Locate the cell with the specified text and output its [X, Y] center coordinate. 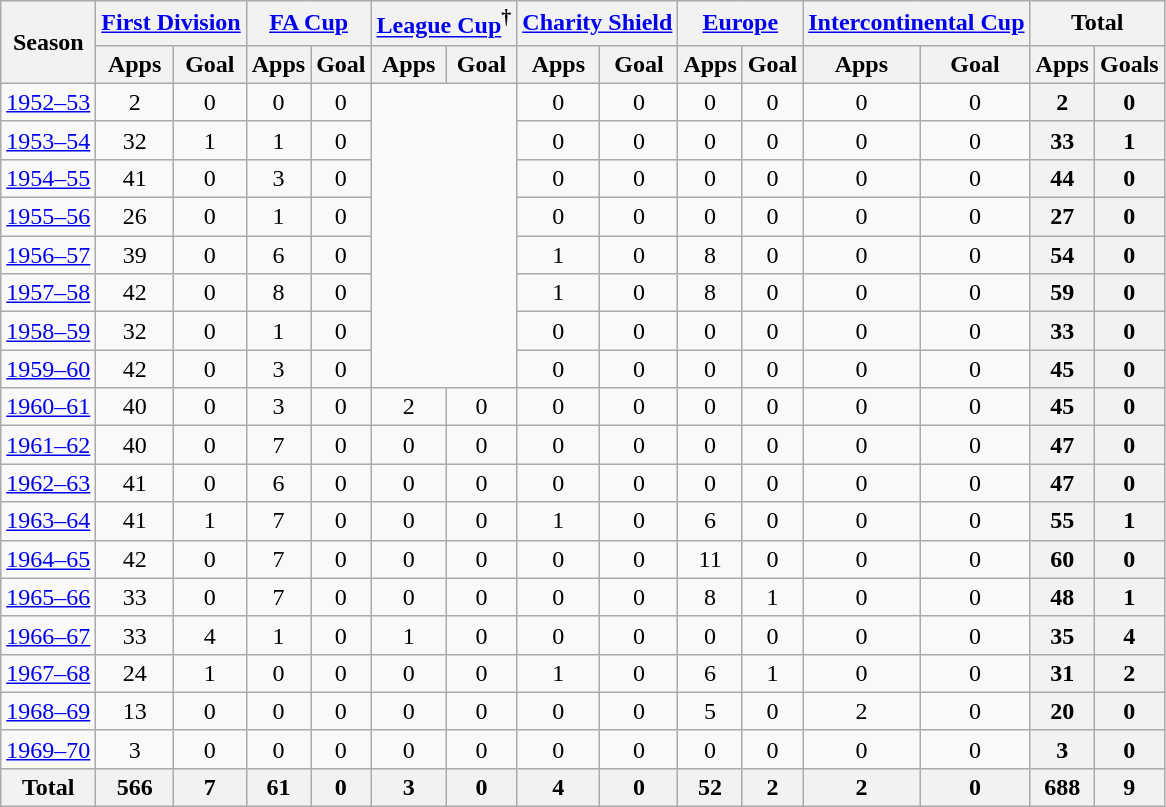
9 [1129, 787]
5 [710, 711]
39 [135, 255]
1957–58 [48, 293]
Intercontinental Cup [916, 24]
61 [278, 787]
566 [135, 787]
44 [1062, 178]
52 [710, 787]
FA Cup [308, 24]
27 [1062, 217]
1953–54 [48, 140]
1958–59 [48, 331]
1959–60 [48, 369]
13 [135, 711]
688 [1062, 787]
60 [1062, 559]
1955–56 [48, 217]
1965–66 [48, 597]
1956–57 [48, 255]
First Division [171, 24]
35 [1062, 635]
1964–65 [48, 559]
1961–62 [48, 445]
54 [1062, 255]
1967–68 [48, 673]
11 [710, 559]
Europe [740, 24]
League Cup† [444, 24]
Charity Shield [598, 24]
1963–64 [48, 521]
20 [1062, 711]
Season [48, 42]
31 [1062, 673]
1960–61 [48, 407]
55 [1062, 521]
1962–63 [48, 483]
1952–53 [48, 102]
Goals [1129, 64]
1954–55 [48, 178]
1966–67 [48, 635]
59 [1062, 293]
1968–69 [48, 711]
24 [135, 673]
48 [1062, 597]
26 [135, 217]
1969–70 [48, 749]
